Detect which cell encompasses the target text, then output its [x, y] center coordinate. 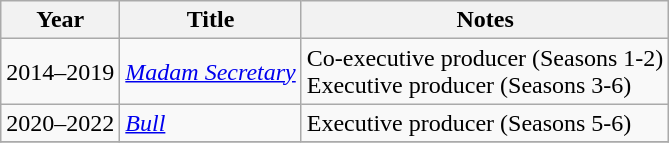
Bull [210, 123]
Title [210, 20]
2020–2022 [60, 123]
2014–2019 [60, 72]
Notes [485, 20]
Madam Secretary [210, 72]
Year [60, 20]
Executive producer (Seasons 5-6) [485, 123]
Co-executive producer (Seasons 1-2) Executive producer (Seasons 3-6) [485, 72]
